Find where the given text appears and provide that cell's center as [x, y] coordinate. 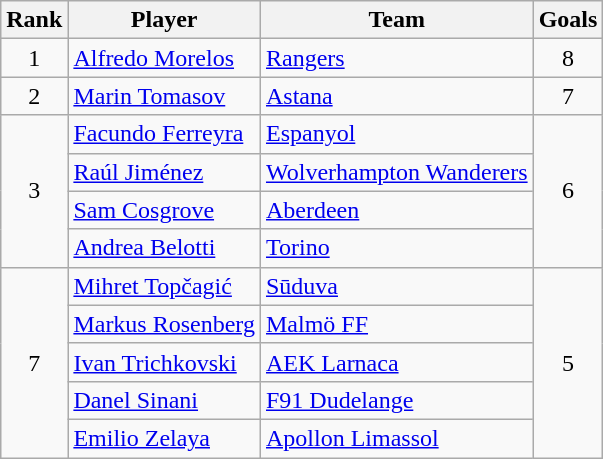
Danel Sinani [164, 400]
Astana [396, 96]
Rank [34, 20]
AEK Larnaca [396, 362]
Alfredo Morelos [164, 58]
8 [568, 58]
Team [396, 20]
Malmö FF [396, 324]
2 [34, 96]
Rangers [396, 58]
Espanyol [396, 134]
Goals [568, 20]
Raúl Jiménez [164, 172]
Ivan Trichkovski [164, 362]
F91 Dudelange [396, 400]
Facundo Ferreyra [164, 134]
5 [568, 362]
1 [34, 58]
Andrea Belotti [164, 248]
Aberdeen [396, 210]
Sūduva [396, 286]
Marin Tomasov [164, 96]
Wolverhampton Wanderers [396, 172]
Apollon Limassol [396, 438]
Emilio Zelaya [164, 438]
Markus Rosenberg [164, 324]
3 [34, 191]
6 [568, 191]
Player [164, 20]
Torino [396, 248]
Mihret Topčagić [164, 286]
Sam Cosgrove [164, 210]
